Return (X, Y) of the center of cell containing provided text 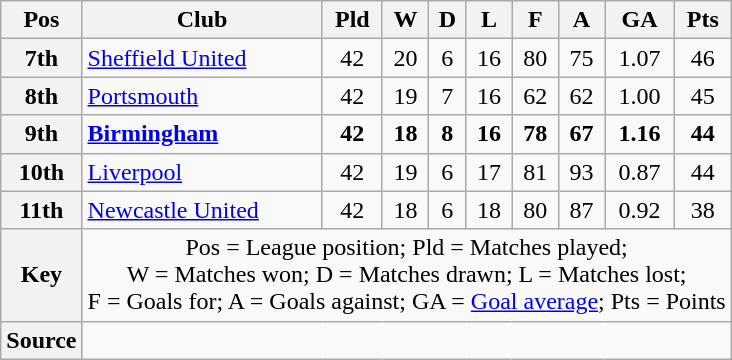
81 (535, 172)
20 (405, 58)
7 (448, 96)
9th (42, 134)
45 (702, 96)
11th (42, 210)
17 (489, 172)
Pld (352, 20)
L (489, 20)
Newcastle United (202, 210)
D (448, 20)
Source (42, 340)
67 (581, 134)
F (535, 20)
75 (581, 58)
Liverpool (202, 172)
1.07 (640, 58)
Birmingham (202, 134)
8th (42, 96)
Pts (702, 20)
46 (702, 58)
10th (42, 172)
GA (640, 20)
1.00 (640, 96)
87 (581, 210)
93 (581, 172)
Club (202, 20)
A (581, 20)
0.87 (640, 172)
78 (535, 134)
Pos (42, 20)
W (405, 20)
8 (448, 134)
7th (42, 58)
38 (702, 210)
Portsmouth (202, 96)
1.16 (640, 134)
Key (42, 275)
0.92 (640, 210)
Sheffield United (202, 58)
